Detect which cell encompasses the target text, then output its (x, y) center coordinate. 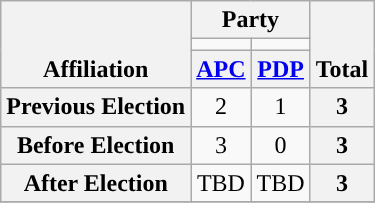
After Election (96, 183)
Previous Election (96, 107)
PDP (280, 69)
0 (280, 145)
Affiliation (96, 44)
APC (221, 69)
1 (280, 107)
Total (342, 44)
Party (250, 20)
2 (221, 107)
Before Election (96, 145)
